Output the (X, Y) coordinate of the center of the cell containing the given text.  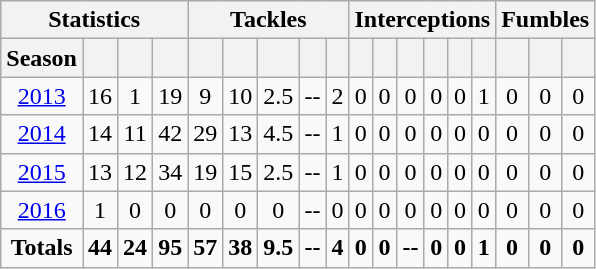
2013 (42, 96)
2015 (42, 172)
11 (136, 134)
38 (240, 248)
9 (206, 96)
Season (42, 58)
95 (170, 248)
57 (206, 248)
29 (206, 134)
12 (136, 172)
44 (100, 248)
24 (136, 248)
Totals (42, 248)
16 (100, 96)
34 (170, 172)
Statistics (94, 20)
Fumbles (546, 20)
14 (100, 134)
Tackles (268, 20)
2 (338, 96)
10 (240, 96)
Interceptions (422, 20)
2014 (42, 134)
4.5 (278, 134)
2016 (42, 210)
15 (240, 172)
4 (338, 248)
42 (170, 134)
9.5 (278, 248)
